Output the (X, Y) coordinate of the center of the cell containing the given text.  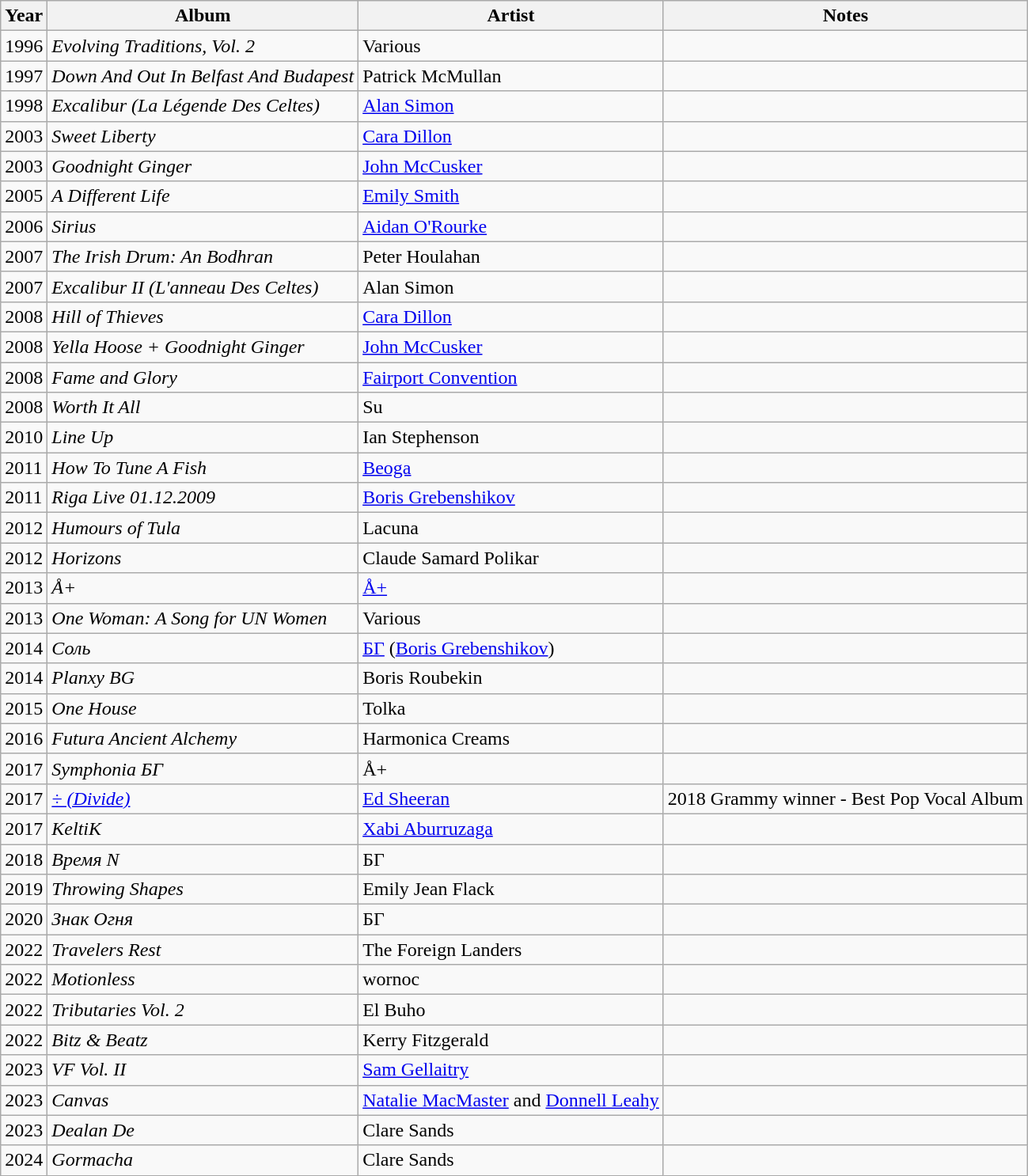
Aidan O'Rourke (511, 226)
Dealan De (203, 1130)
Peter Houlahan (511, 256)
÷ (Divide) (203, 799)
Emily Jean Flack (511, 890)
БГ (Boris Grebenshikov) (511, 648)
Boris Roubekin (511, 678)
Excalibur (La Légende Des Celtes) (203, 106)
Время N (203, 859)
2006 (24, 226)
Down And Out In Belfast And Budapest (203, 76)
Tributaries Vol. 2 (203, 1010)
2016 (24, 738)
wornoc (511, 980)
2019 (24, 890)
1997 (24, 76)
The Irish Drum: An Bodhran (203, 256)
Xabi Aburruzaga (511, 829)
Claude Samard Polikar (511, 558)
2005 (24, 196)
Travelers Rest (203, 950)
Beoga (511, 468)
Lacuna (511, 528)
Ian Stephenson (511, 438)
Patrick McMullan (511, 76)
Artist (511, 16)
Yella Hoose + Goodnight Ginger (203, 347)
One House (203, 708)
Symphonia БГ (203, 768)
Соль (203, 648)
Futura Ancient Alchemy (203, 738)
KeltiK (203, 829)
Humours of Tula (203, 528)
Worth It All (203, 408)
2018 (24, 859)
Excalibur II (L'anneau Des Celtes) (203, 286)
Hill of Thieves (203, 317)
Ed Sheeran (511, 799)
Emily Smith (511, 196)
Sam Gellaitry (511, 1070)
2015 (24, 708)
The Foreign Landers (511, 950)
Horizons (203, 558)
Natalie MacMaster and Donnell Leahy (511, 1100)
Goodnight Ginger (203, 166)
Kerry Fitzgerald (511, 1040)
Tolka (511, 708)
How To Tune A Fish (203, 468)
2010 (24, 438)
Motionless (203, 980)
2024 (24, 1160)
Line Up (203, 438)
1996 (24, 46)
A Different Life (203, 196)
Throwing Shapes (203, 890)
VF Vol. II (203, 1070)
Evolving Traditions, Vol. 2 (203, 46)
Sirius (203, 226)
Su (511, 408)
Harmonica Creams (511, 738)
El Buho (511, 1010)
2018 Grammy winner - Best Pop Vocal Album (845, 799)
Year (24, 16)
Sweet Liberty (203, 136)
Planxy BG (203, 678)
Fairport Convention (511, 377)
2020 (24, 920)
Canvas (203, 1100)
1998 (24, 106)
Gormacha (203, 1160)
One Woman: A Song for UN Women (203, 618)
Знак Огня (203, 920)
Riga Live 01.12.2009 (203, 498)
Album (203, 16)
Notes (845, 16)
Bitz & Beatz (203, 1040)
Fame and Glory (203, 377)
Boris Grebenshikov (511, 498)
